For the text-containing cell, return its midpoint in [X, Y] coordinate format. 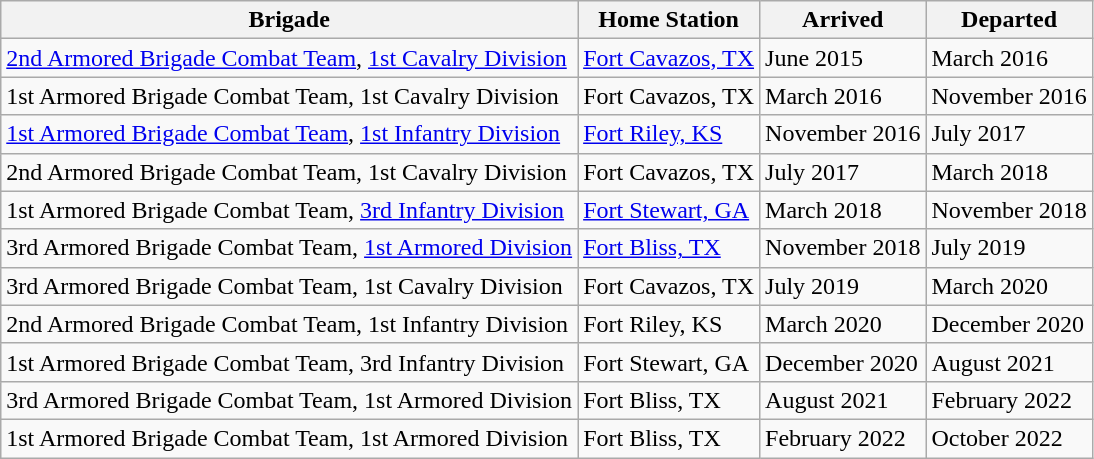
1st Armored Brigade Combat Team, 1st Armored Division [290, 438]
October 2022 [1009, 438]
2nd Armored Brigade Combat Team, 1st Infantry Division [290, 324]
Arrived [843, 20]
1st Armored Brigade Combat Team, 1st Cavalry Division [290, 96]
1st Armored Brigade Combat Team, 1st Infantry Division [290, 134]
Departed [1009, 20]
June 2015 [843, 58]
Brigade [290, 20]
Home Station [669, 20]
3rd Armored Brigade Combat Team, 1st Cavalry Division [290, 286]
